Pinpoint the cell where the given text exists, returning its [X, Y] midpoint coordinate. 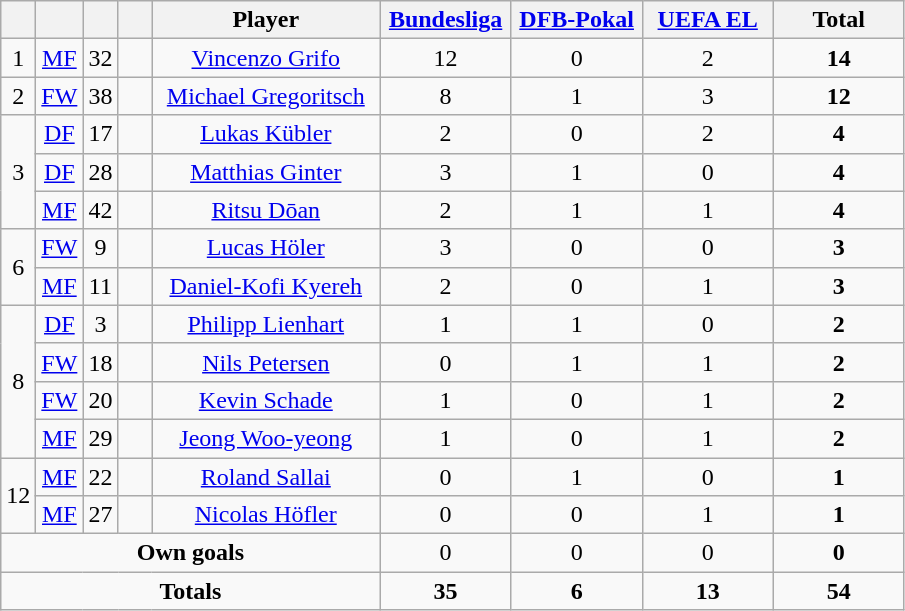
38 [100, 96]
Own goals [190, 553]
35 [446, 591]
Nils Petersen [266, 362]
Roland Sallai [266, 477]
Jeong Woo-yeong [266, 438]
29 [100, 438]
Player [266, 20]
18 [100, 362]
Vincenzo Grifo [266, 58]
DFB-Pokal [576, 20]
UEFA EL [708, 20]
54 [838, 591]
Lukas Kübler [266, 134]
Kevin Schade [266, 400]
14 [838, 58]
22 [100, 477]
Daniel-Kofi Kyereh [266, 286]
Totals [190, 591]
17 [100, 134]
28 [100, 172]
Nicolas Höfler [266, 515]
32 [100, 58]
42 [100, 210]
Bundesliga [446, 20]
11 [100, 286]
Lucas Höler [266, 248]
27 [100, 515]
Ritsu Dōan [266, 210]
Michael Gregoritsch [266, 96]
13 [708, 591]
Philipp Lienhart [266, 324]
20 [100, 400]
9 [100, 248]
Matthias Ginter [266, 172]
Total [838, 20]
